Identify which cell holds the provided text, then report its [x, y] central coordinate. 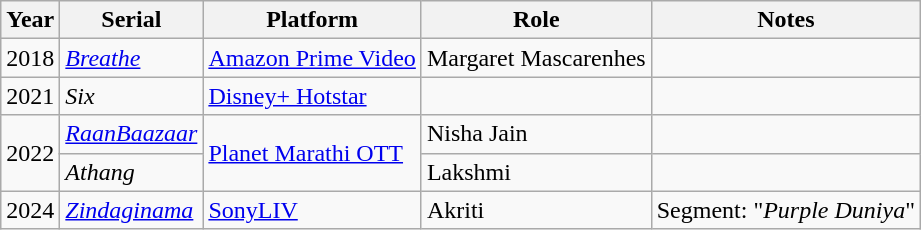
Serial [132, 20]
Year [30, 20]
Notes [786, 20]
Platform [312, 20]
Zindaginama [132, 210]
Margaret Mascarenhes [536, 58]
Athang [132, 172]
Nisha Jain [536, 134]
2018 [30, 58]
Role [536, 20]
Amazon Prime Video [312, 58]
Lakshmi [536, 172]
2024 [30, 210]
SonyLIV [312, 210]
Disney+ Hotstar [312, 96]
Six [132, 96]
Akriti [536, 210]
Breathe [132, 58]
Segment: "Purple Duniya" [786, 210]
RaanBaazaar [132, 134]
2022 [30, 153]
2021 [30, 96]
Planet Marathi OTT [312, 153]
